Extract the (x, y) coordinate from the center of the cell holding the provided text.  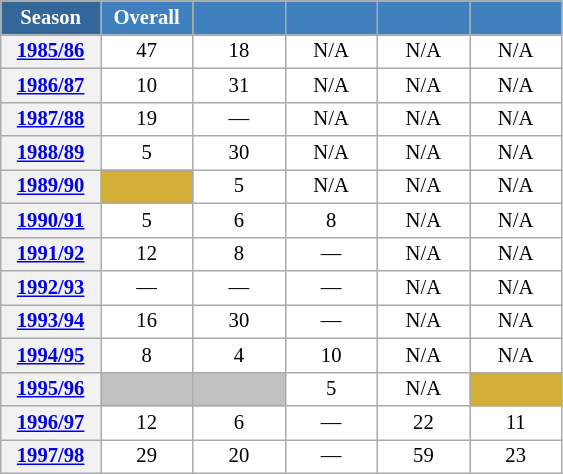
18 (239, 51)
11 (516, 423)
4 (239, 355)
20 (239, 456)
16 (146, 321)
1995/96 (51, 389)
1989/90 (51, 186)
1997/98 (51, 456)
1994/95 (51, 355)
31 (239, 85)
59 (423, 456)
1987/88 (51, 119)
1996/97 (51, 423)
1991/92 (51, 254)
Overall (146, 17)
29 (146, 456)
23 (516, 456)
1986/87 (51, 85)
19 (146, 119)
22 (423, 423)
47 (146, 51)
Season (51, 17)
1993/94 (51, 321)
1992/93 (51, 287)
1990/91 (51, 220)
1988/89 (51, 153)
1985/86 (51, 51)
